Locate the cell with the specified text and output its [X, Y] center coordinate. 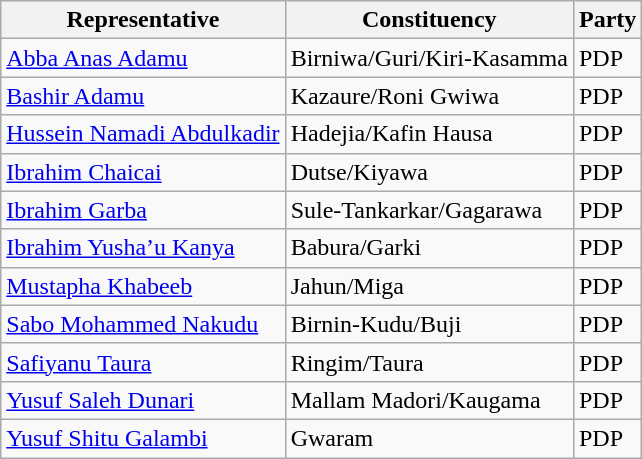
Birnin-Kudu/Buji [429, 324]
Kazaure/Roni Gwiwa [429, 96]
Safiyanu Taura [143, 362]
Yusuf Saleh Dunari [143, 400]
Yusuf Shitu Galambi [143, 438]
Sabo Mohammed Nakudu [143, 324]
Ringim/Taura [429, 362]
Sule-Tankarkar/Gagarawa [429, 210]
Bashir Adamu [143, 96]
Constituency [429, 20]
Ibrahim Yusha’u Kanya [143, 248]
Babura/Garki [429, 248]
Abba Anas Adamu [143, 58]
Representative [143, 20]
Birniwa/Guri/Kiri-Kasamma [429, 58]
Gwaram [429, 438]
Hussein Namadi Abdulkadir [143, 134]
Jahun/Miga [429, 286]
Mustapha Khabeeb [143, 286]
Hadejia/Kafin Hausa [429, 134]
Ibrahim Garba [143, 210]
Dutse/Kiyawa [429, 172]
Party [607, 20]
Ibrahim Chaicai [143, 172]
Mallam Madori/Kaugama [429, 400]
